Find where the given text appears and provide that cell's center as [x, y] coordinate. 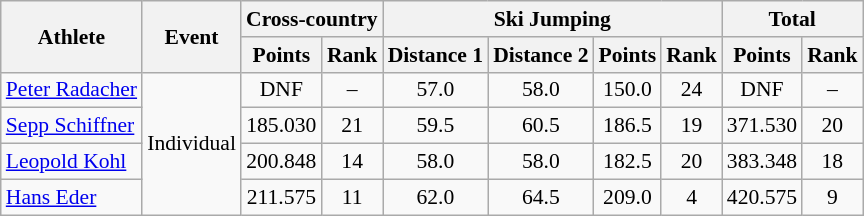
9 [832, 197]
185.030 [282, 126]
150.0 [628, 90]
19 [692, 126]
371.530 [762, 126]
420.575 [762, 197]
11 [352, 197]
200.848 [282, 162]
64.5 [540, 197]
Athlete [72, 36]
62.0 [436, 197]
Ski Jumping [552, 19]
Leopold Kohl [72, 162]
Hans Eder [72, 197]
21 [352, 126]
Cross-country [312, 19]
24 [692, 90]
Distance 1 [436, 55]
Individual [192, 143]
Distance 2 [540, 55]
Peter Radacher [72, 90]
383.348 [762, 162]
Total [792, 19]
60.5 [540, 126]
14 [352, 162]
18 [832, 162]
182.5 [628, 162]
Sepp Schiffner [72, 126]
Event [192, 36]
59.5 [436, 126]
186.5 [628, 126]
211.575 [282, 197]
209.0 [628, 197]
4 [692, 197]
57.0 [436, 90]
